Identify which cell holds the provided text, then report its (x, y) central coordinate. 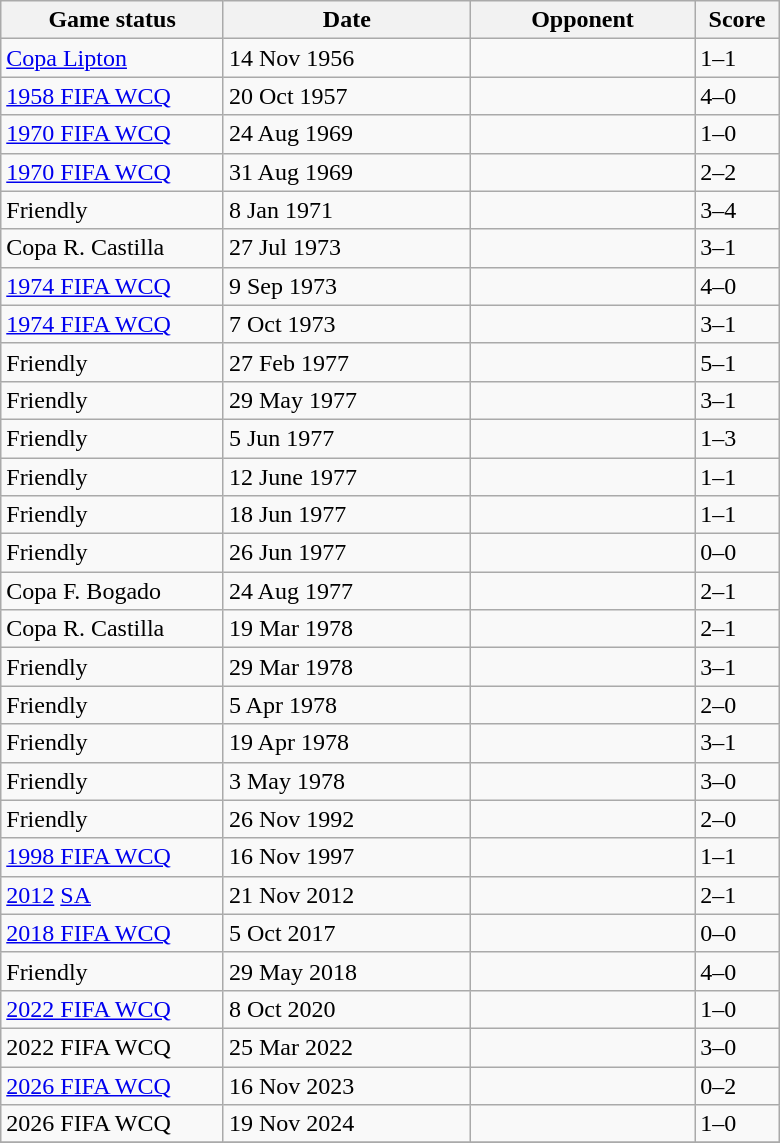
5–1 (737, 362)
29 Mar 1978 (346, 667)
29 May 2018 (346, 971)
24 Aug 1977 (346, 591)
Game status (112, 20)
5 Apr 1978 (346, 705)
21 Nov 2012 (346, 895)
Copa F. Bogado (112, 591)
5 Jun 1977 (346, 438)
16 Nov 2023 (346, 1085)
1958 FIFA WCQ (112, 96)
19 Apr 1978 (346, 743)
1–3 (737, 438)
20 Oct 1957 (346, 96)
0–2 (737, 1085)
24 Aug 1969 (346, 134)
14 Nov 1956 (346, 58)
26 Nov 1992 (346, 819)
7 Oct 1973 (346, 324)
2–2 (737, 172)
19 Mar 1978 (346, 629)
27 Feb 1977 (346, 362)
31 Aug 1969 (346, 172)
19 Nov 2024 (346, 1124)
Copa Lipton (112, 58)
2012 SA (112, 895)
12 June 1977 (346, 477)
18 Jun 1977 (346, 515)
3 May 1978 (346, 781)
1998 FIFA WCQ (112, 857)
5 Oct 2017 (346, 933)
2018 FIFA WCQ (112, 933)
16 Nov 1997 (346, 857)
9 Sep 1973 (346, 286)
Date (346, 20)
3–4 (737, 210)
8 Jan 1971 (346, 210)
Score (737, 20)
Opponent (582, 20)
27 Jul 1973 (346, 248)
25 Mar 2022 (346, 1047)
26 Jun 1977 (346, 553)
29 May 1977 (346, 400)
8 Oct 2020 (346, 1009)
